Pinpoint the cell where the given text exists, returning its (x, y) midpoint coordinate. 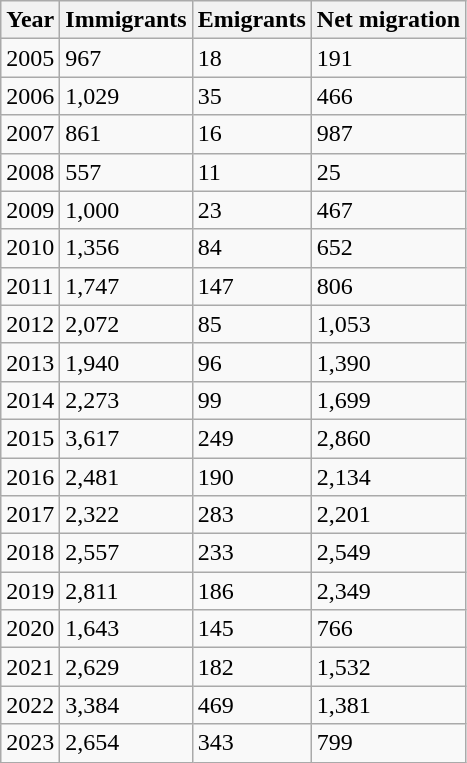
1,356 (126, 248)
2013 (30, 362)
467 (388, 210)
18 (252, 58)
1,381 (388, 705)
1,643 (126, 629)
1,029 (126, 96)
861 (126, 134)
1,000 (126, 210)
2,557 (126, 553)
11 (252, 172)
3,384 (126, 705)
2022 (30, 705)
2,134 (388, 477)
2007 (30, 134)
85 (252, 324)
249 (252, 438)
766 (388, 629)
2,349 (388, 591)
2014 (30, 400)
Year (30, 20)
1,699 (388, 400)
652 (388, 248)
Net migration (388, 20)
2,811 (126, 591)
1,053 (388, 324)
2,654 (126, 743)
2,481 (126, 477)
987 (388, 134)
Emigrants (252, 20)
2,072 (126, 324)
343 (252, 743)
3,617 (126, 438)
2006 (30, 96)
233 (252, 553)
2010 (30, 248)
23 (252, 210)
186 (252, 591)
2005 (30, 58)
84 (252, 248)
2,322 (126, 515)
99 (252, 400)
2009 (30, 210)
1,747 (126, 286)
799 (388, 743)
191 (388, 58)
2020 (30, 629)
2016 (30, 477)
2,629 (126, 667)
2008 (30, 172)
806 (388, 286)
967 (126, 58)
16 (252, 134)
147 (252, 286)
2018 (30, 553)
2021 (30, 667)
2019 (30, 591)
2,201 (388, 515)
557 (126, 172)
469 (252, 705)
182 (252, 667)
1,940 (126, 362)
2,273 (126, 400)
Immigrants (126, 20)
35 (252, 96)
25 (388, 172)
2,860 (388, 438)
2012 (30, 324)
190 (252, 477)
96 (252, 362)
2,549 (388, 553)
283 (252, 515)
2011 (30, 286)
2017 (30, 515)
2023 (30, 743)
2015 (30, 438)
1,390 (388, 362)
1,532 (388, 667)
466 (388, 96)
145 (252, 629)
